Search for the cell housing the specified text and yield its [x, y] center coordinate. 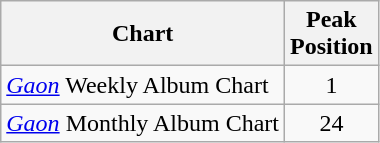
Gaon Weekly Album Chart [143, 85]
Chart [143, 34]
24 [332, 123]
Gaon Monthly Album Chart [143, 123]
PeakPosition [332, 34]
1 [332, 85]
